Provide the (x, y) coordinate of the cell's center where the given text is located.  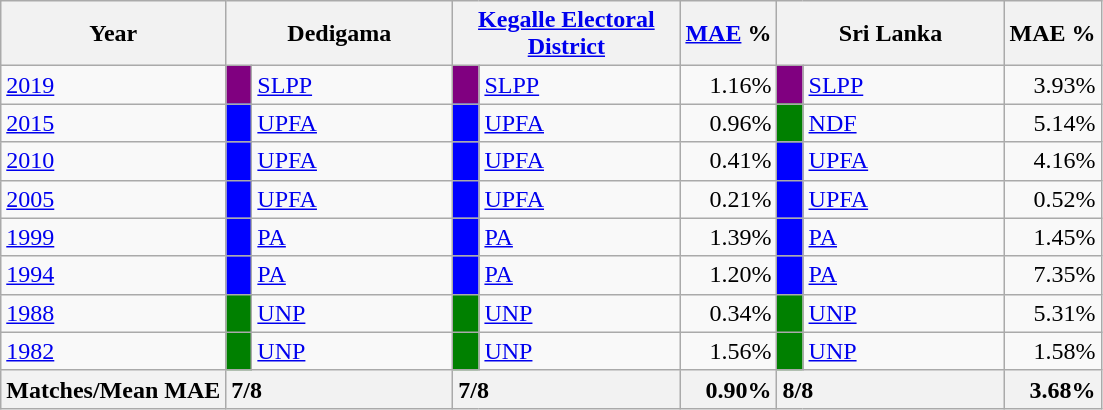
2010 (114, 161)
NDF (904, 123)
0.41% (728, 161)
2015 (114, 123)
1.39% (728, 237)
0.96% (728, 123)
0.52% (1052, 199)
1.58% (1052, 351)
5.14% (1052, 123)
4.16% (1052, 161)
7.35% (1052, 275)
0.34% (728, 313)
8/8 (890, 389)
3.93% (1052, 85)
1.45% (1052, 237)
5.31% (1052, 313)
2019 (114, 85)
0.90% (728, 389)
1.56% (728, 351)
0.21% (728, 199)
Sri Lanka (890, 34)
1999 (114, 237)
1982 (114, 351)
Year (114, 34)
3.68% (1052, 389)
2005 (114, 199)
Matches/Mean MAE (114, 389)
Kegalle Electoral District (566, 34)
1994 (114, 275)
1.20% (728, 275)
1988 (114, 313)
Dedigama (340, 34)
1.16% (728, 85)
